Find where the given text appears and provide that cell's center as (X, Y) coordinate. 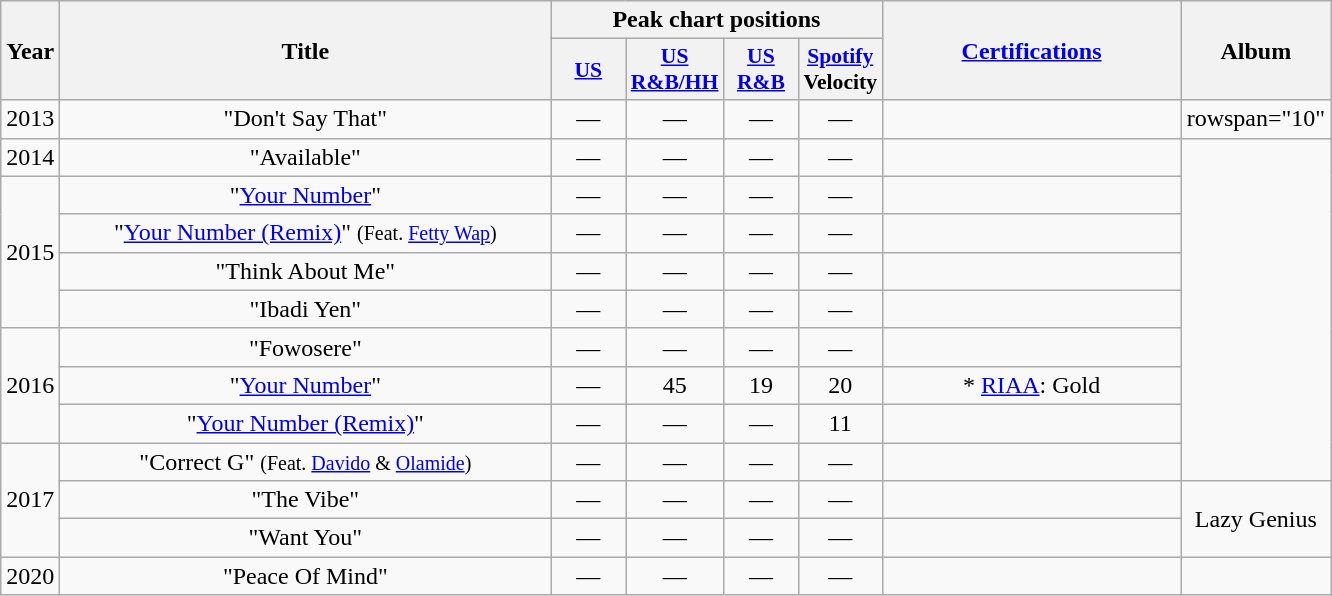
2013 (30, 119)
"Your Number (Remix)" (306, 423)
Lazy Genius (1256, 519)
2014 (30, 157)
"Think About Me" (306, 271)
19 (760, 385)
"Want You" (306, 538)
"Ibadi Yen" (306, 309)
US (588, 70)
"Correct G" (Feat. Davido & Olamide) (306, 461)
2017 (30, 499)
2020 (30, 576)
* RIAA: Gold (1032, 385)
Peak chart positions (716, 20)
"Available" (306, 157)
"Peace Of Mind" (306, 576)
USR&B (760, 70)
Certifications (1032, 50)
Spotify Velocity (840, 70)
2015 (30, 252)
Title (306, 50)
USR&B/HH (675, 70)
2016 (30, 385)
"Your Number (Remix)" (Feat. Fetty Wap) (306, 233)
"The Vibe" (306, 500)
Album (1256, 50)
45 (675, 385)
"Don't Say That" (306, 119)
"Fowosere" (306, 347)
rowspan="10" (1256, 119)
Year (30, 50)
20 (840, 385)
11 (840, 423)
